Return the (x, y) coordinate for the center point of the cell that contains the specified text.  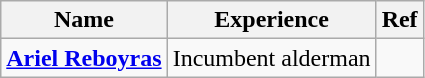
Name (84, 20)
Ariel Reboyras (84, 58)
Ref (400, 20)
Incumbent alderman (272, 58)
Experience (272, 20)
